Detect which cell encompasses the target text, then output its [X, Y] center coordinate. 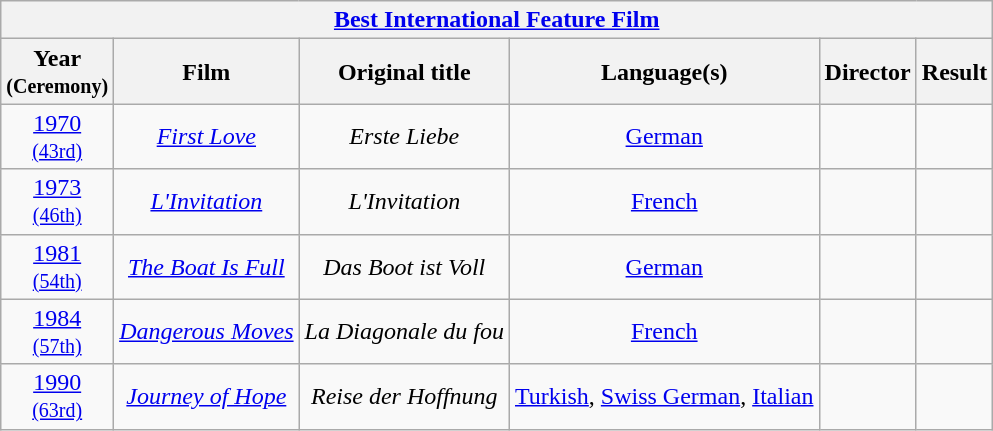
1984(57th) [58, 332]
Language(s) [664, 72]
Director [868, 72]
Result [954, 72]
Turkish, Swiss German, Italian [664, 396]
1981(54th) [58, 266]
First Love [206, 136]
Dangerous Moves [206, 332]
Das Boot ist Voll [404, 266]
1973(46th) [58, 202]
The Boat Is Full [206, 266]
Journey of Hope [206, 396]
Erste Liebe [404, 136]
Reise der Hoffnung [404, 396]
1970(43rd) [58, 136]
Best International Feature Film [497, 20]
1990(63rd) [58, 396]
Year(Ceremony) [58, 72]
La Diagonale du fou [404, 332]
Original title [404, 72]
Film [206, 72]
